For the text-containing cell, return its midpoint in [x, y] coordinate format. 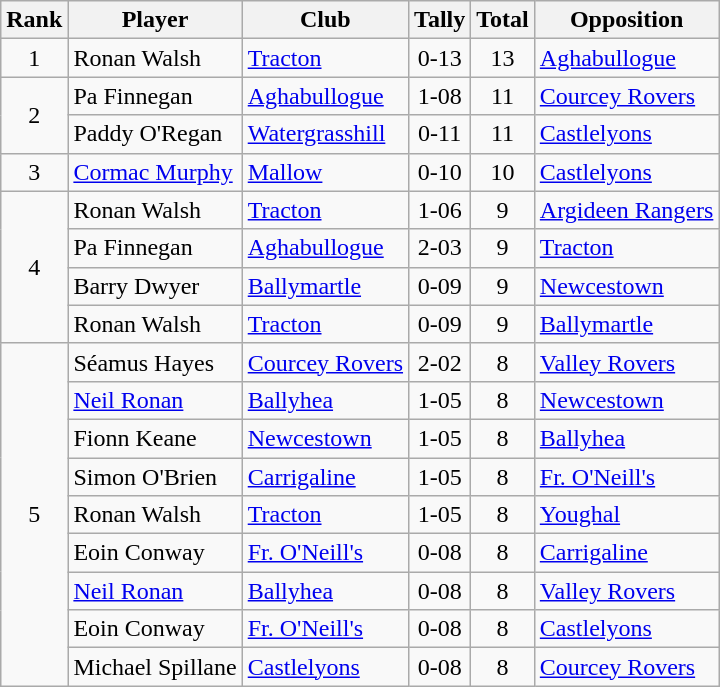
Club [325, 20]
3 [34, 172]
Total [503, 20]
Mallow [325, 172]
Player [155, 20]
13 [503, 58]
Argideen Rangers [626, 210]
Watergrasshill [325, 134]
0-13 [440, 58]
Opposition [626, 20]
Tally [440, 20]
10 [503, 172]
0-10 [440, 172]
Michael Spillane [155, 667]
Fionn Keane [155, 438]
1-08 [440, 96]
Séamus Hayes [155, 362]
2-02 [440, 362]
Paddy O'Regan [155, 134]
2-03 [440, 248]
Simon O'Brien [155, 477]
Barry Dwyer [155, 286]
Youghal [626, 515]
Rank [34, 20]
2 [34, 115]
5 [34, 514]
0-11 [440, 134]
1 [34, 58]
Cormac Murphy [155, 172]
4 [34, 267]
1-06 [440, 210]
